Provide the [x, y] coordinate of the cell's center where the given text is located.  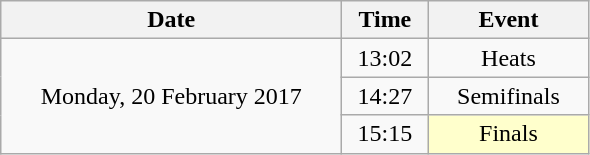
Time [385, 20]
Finals [508, 134]
Event [508, 20]
Semifinals [508, 96]
Heats [508, 58]
15:15 [385, 134]
Date [172, 20]
14:27 [385, 96]
13:02 [385, 58]
Monday, 20 February 2017 [172, 96]
